Output the (x, y) coordinate of the center of the cell containing the given text.  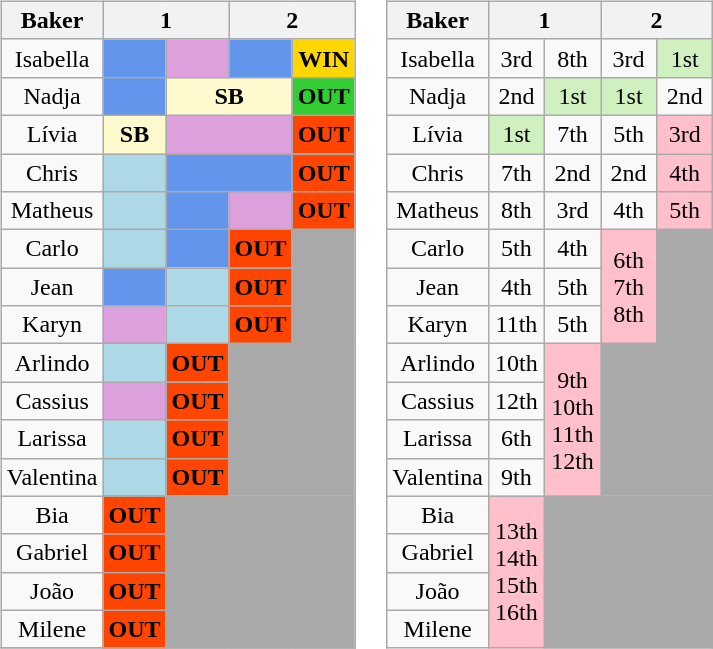
12th (516, 401)
10th (516, 363)
13th14th15th16th (516, 572)
6th (516, 439)
9th (516, 477)
WIN (324, 58)
6th7th8th (629, 287)
9th10th11th12th (572, 420)
11th (516, 325)
